For the text-containing cell, return its midpoint in (X, Y) coordinate format. 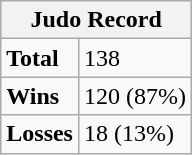
Judo Record (96, 20)
18 (13%) (134, 134)
138 (134, 58)
120 (87%) (134, 96)
Losses (40, 134)
Wins (40, 96)
Total (40, 58)
